Identify which cell holds the provided text, then report its [x, y] central coordinate. 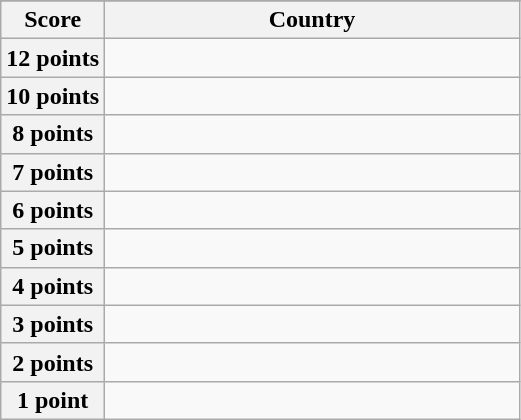
Country [312, 20]
1 point [53, 400]
3 points [53, 324]
4 points [53, 286]
Score [53, 20]
10 points [53, 96]
7 points [53, 172]
8 points [53, 134]
2 points [53, 362]
5 points [53, 248]
12 points [53, 58]
6 points [53, 210]
